Identify which cell holds the provided text, then report its [X, Y] central coordinate. 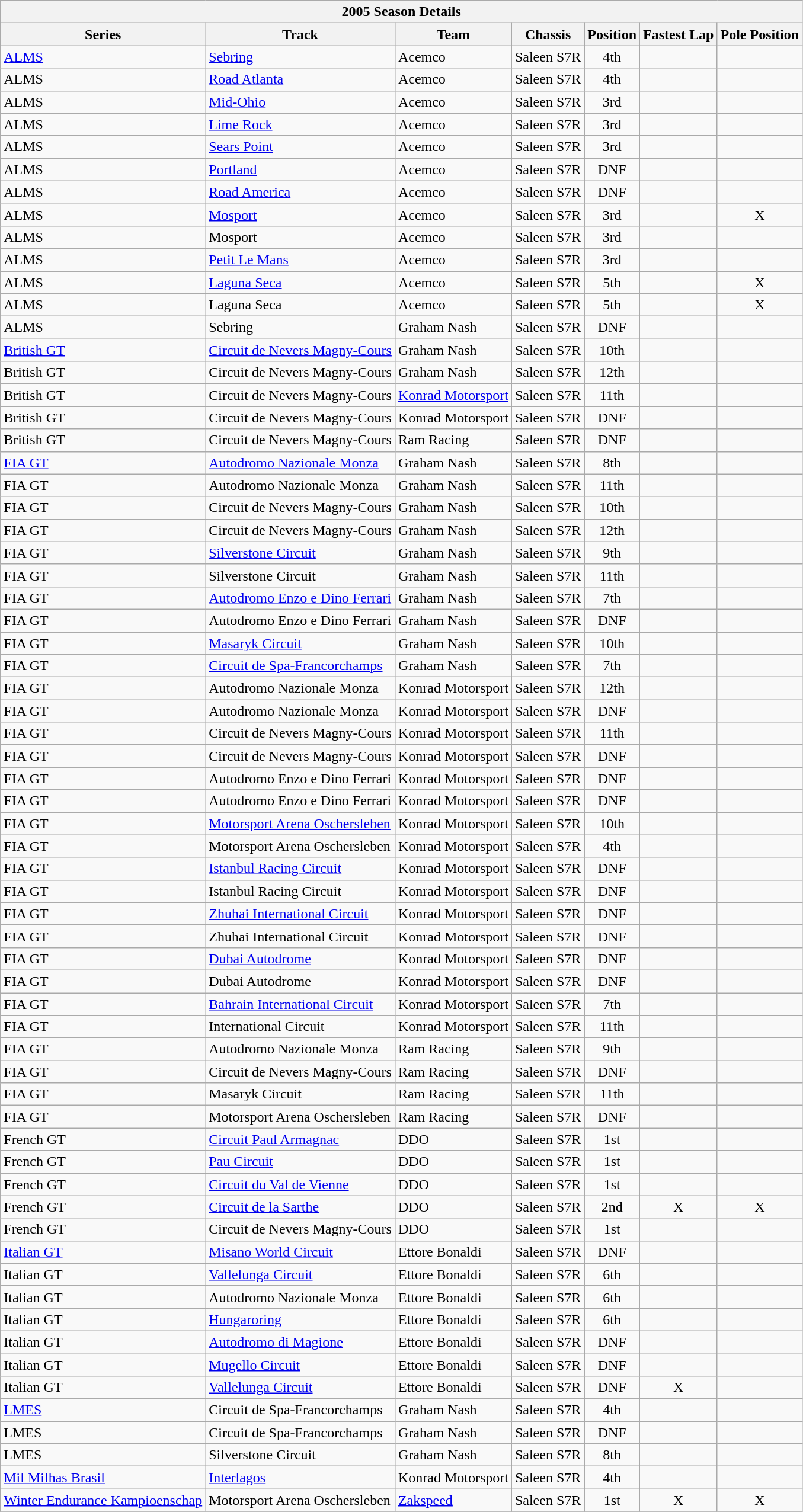
Misano World Circuit [300, 1252]
Circuit Paul Armagnac [300, 1139]
Hungaroring [300, 1319]
Pole Position [760, 34]
Sears Point [300, 147]
Portland [300, 169]
Interlagos [300, 1478]
Mid-Ohio [300, 102]
Petit Le Mans [300, 260]
Chassis [548, 34]
Pau Circuit [300, 1162]
Road America [300, 192]
Position [612, 34]
Mil Milhas Brasil [103, 1478]
Track [300, 34]
Circuit du Val de Vienne [300, 1184]
Team [453, 34]
Lime Rock [300, 124]
Winter Endurance Kampioenschap [103, 1500]
Circuit de la Sarthe [300, 1207]
Road Atlanta [300, 79]
Zakspeed [453, 1500]
International Circuit [300, 1027]
Autodromo di Magione [300, 1342]
2nd [612, 1207]
Bahrain International Circuit [300, 1004]
Mugello Circuit [300, 1364]
2005 Season Details [402, 12]
Series [103, 34]
Fastest Lap [679, 34]
